Find where the given text appears and provide that cell's center as (x, y) coordinate. 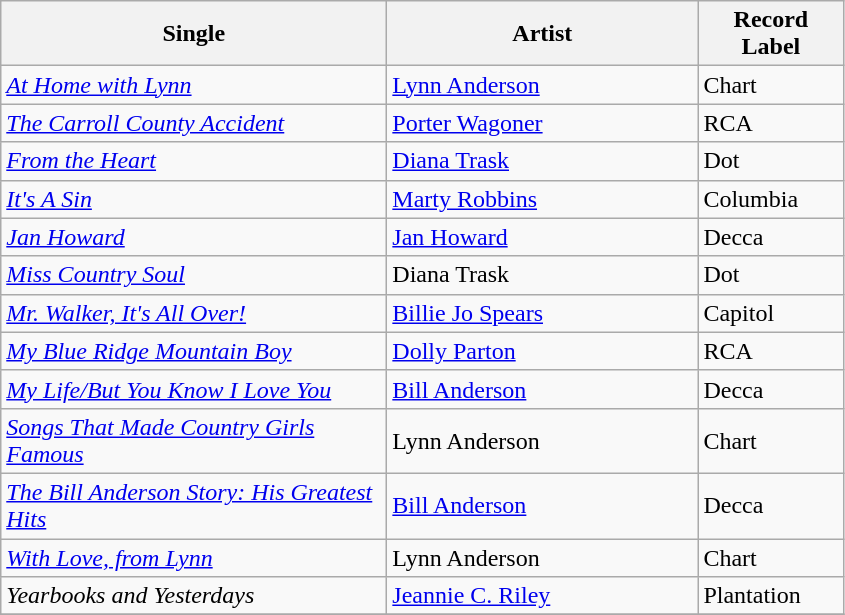
The Bill Anderson Story: His Greatest Hits (194, 506)
Plantation (771, 596)
Mr. Walker, It's All Over! (194, 313)
At Home with Lynn (194, 85)
Songs That Made Country Girls Famous (194, 440)
Columbia (771, 199)
Marty Robbins (542, 199)
The Carroll County Accident (194, 123)
Miss Country Soul (194, 275)
It's A Sin (194, 199)
Porter Wagoner (542, 123)
Billie Jo Spears (542, 313)
My Blue Ridge Mountain Boy (194, 351)
My Life/But You Know I Love You (194, 389)
Jeannie C. Riley (542, 596)
From the Heart (194, 161)
Capitol (771, 313)
Yearbooks and Yesterdays (194, 596)
With Love, from Lynn (194, 557)
Single (194, 34)
Dolly Parton (542, 351)
Artist (542, 34)
Record Label (771, 34)
